Determine the (X, Y) coordinate at the center of the cell enclosing the given text.  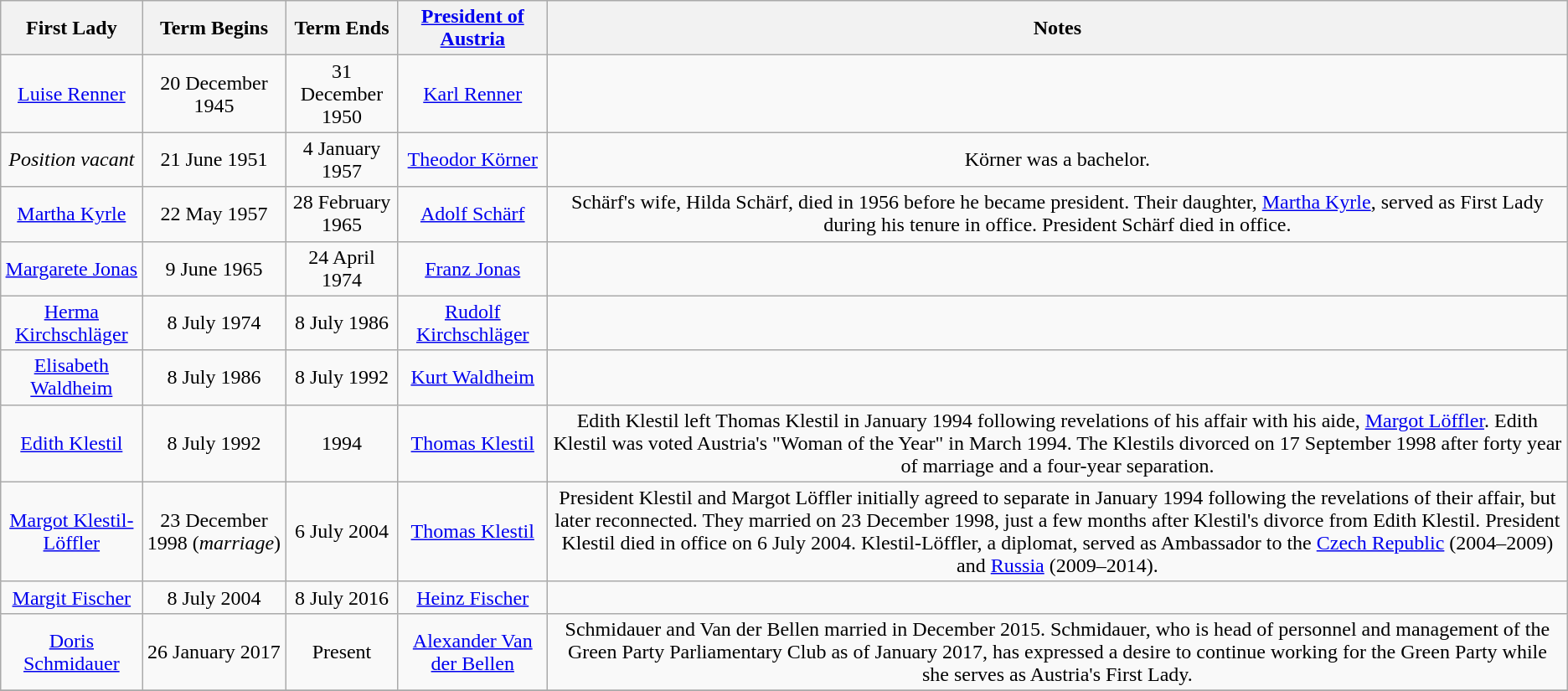
22 May 1957 (214, 214)
23 December 1998 (marriage) (214, 531)
26 January 2017 (214, 652)
Margit Fischer (72, 597)
Luise Renner (72, 94)
Edith Klestil (72, 443)
Rudolf Kirchschläger (472, 323)
1994 (342, 443)
Present (342, 652)
Alexander Van der Bellen (472, 652)
31 December 1950 (342, 94)
Elisabeth Waldheim (72, 377)
Theodor Körner (472, 159)
28 February 1965 (342, 214)
Körner was a bachelor. (1058, 159)
First Lady (72, 28)
Margot Klestil-Löffler (72, 531)
Kurt Waldheim (472, 377)
20 December 1945 (214, 94)
24 April 1974 (342, 268)
Herma Kirchschläger (72, 323)
Term Ends (342, 28)
6 July 2004 (342, 531)
Heinz Fischer (472, 597)
Notes (1058, 28)
Position vacant (72, 159)
9 June 1965 (214, 268)
Karl Renner (472, 94)
Margarete Jonas (72, 268)
Adolf Schärf (472, 214)
Martha Kyrle (72, 214)
Term Begins (214, 28)
8 July 1974 (214, 323)
Doris Schmidauer (72, 652)
President of Austria (472, 28)
21 June 1951 (214, 159)
8 July 2004 (214, 597)
Franz Jonas (472, 268)
4 January 1957 (342, 159)
8 July 2016 (342, 597)
